Return the (X, Y) coordinate for the center point of the cell that contains the specified text.  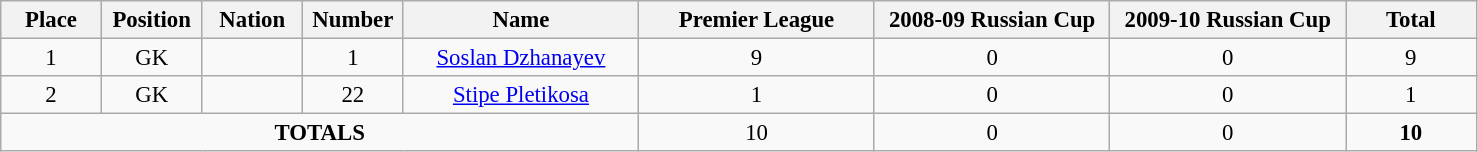
Nation (252, 20)
2 (52, 95)
TOTALS (320, 133)
Premier League (757, 20)
Total (1412, 20)
Place (52, 20)
2009-10 Russian Cup (1228, 20)
22 (354, 95)
Soslan Dzhanayev (521, 58)
2008-09 Russian Cup (992, 20)
Position (152, 20)
Stipe Pletikosa (521, 95)
Number (354, 20)
Name (521, 20)
